Pinpoint the cell where the given text exists, returning its (X, Y) midpoint coordinate. 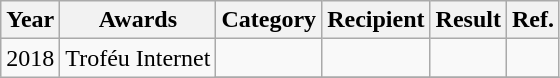
Result (468, 20)
Awards (138, 20)
Year (30, 20)
Troféu Internet (138, 58)
2018 (30, 58)
Ref. (532, 20)
Recipient (376, 20)
Category (269, 20)
